Search for the cell housing the specified text and yield its [x, y] center coordinate. 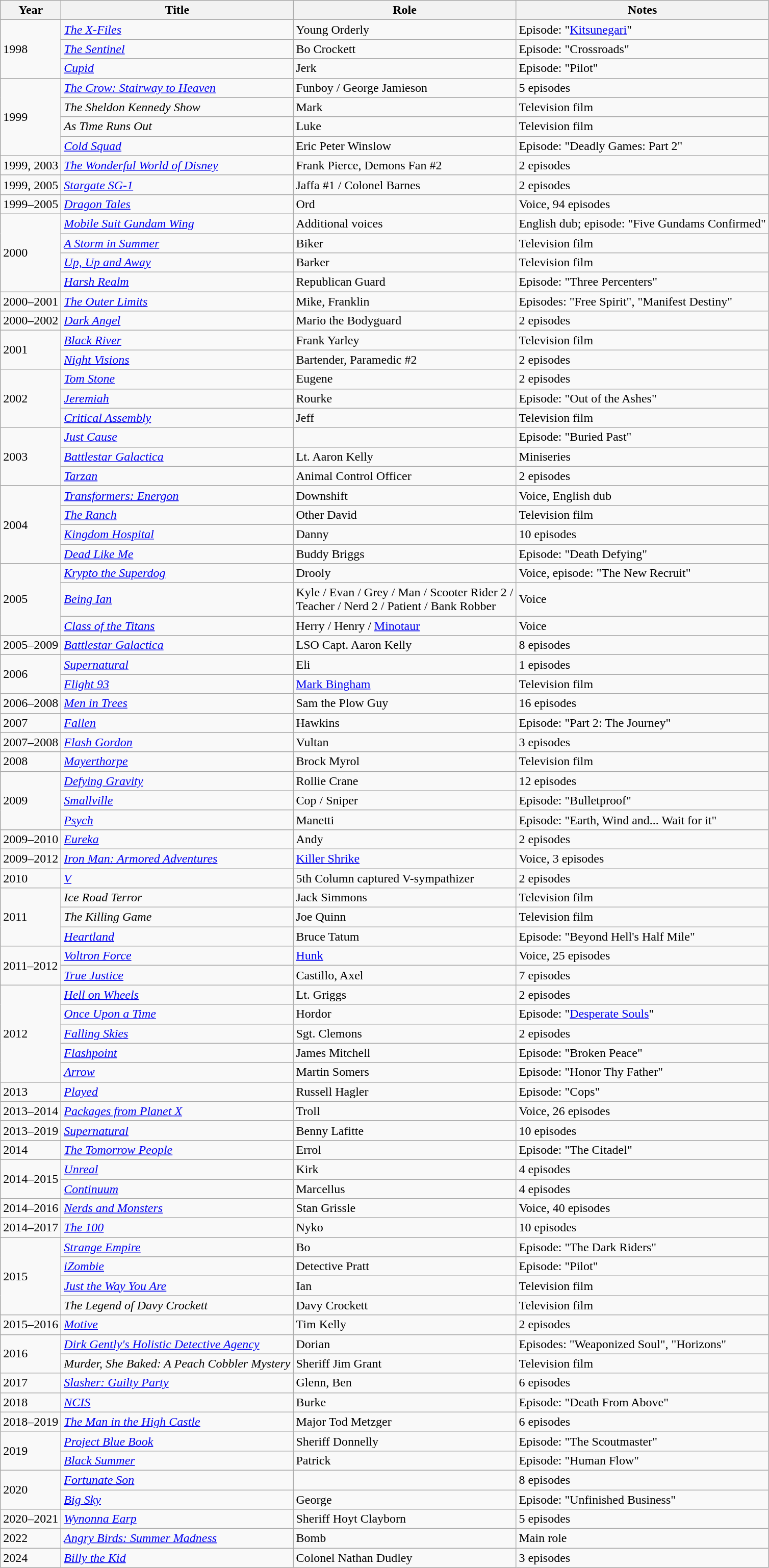
Episode: "Honor Thy Father" [643, 1072]
Year [31, 10]
Just Cause [177, 437]
The Crow: Stairway to Heaven [177, 88]
Drooly [405, 573]
The Sentinel [177, 49]
Young Orderly [405, 30]
Dead Like Me [177, 553]
16 episodes [643, 703]
Hawkins [405, 723]
Voice, 40 episodes [643, 1208]
Rollie Crane [405, 781]
2009–2012 [31, 858]
Hordor [405, 1014]
Tom Stone [177, 379]
Ord [405, 204]
Ian [405, 1286]
The Sheldon Kennedy Show [177, 107]
Critical Assembly [177, 418]
Episode: "Deadly Games: Part 2" [643, 146]
Castillo, Axel [405, 975]
Dirk Gently's Holistic Detective Agency [177, 1344]
Cupid [177, 68]
Episode: "Desperate Souls" [643, 1014]
Class of the Titans [177, 626]
2000–2002 [31, 321]
NCIS [177, 1402]
Episode: "Earth, Wind and... Wait for it" [643, 820]
Episode: "Crossroads" [643, 49]
Black River [177, 340]
1999 [31, 117]
Downshift [405, 495]
2001 [31, 350]
Lt. Aaron Kelly [405, 457]
True Justice [177, 975]
Episodes: "Weaponized Soul", "Horizons" [643, 1344]
Major Tod Metzger [405, 1422]
Republican Guard [405, 282]
Dragon Tales [177, 204]
Bo [405, 1247]
2006 [31, 674]
Cold Squad [177, 146]
12 episodes [643, 781]
2010 [31, 878]
Joe Quinn [405, 917]
Russell Hagler [405, 1092]
Episode: "The Citadel" [643, 1150]
Episode: "Part 2: The Journey" [643, 723]
Buddy Briggs [405, 553]
2013–2014 [31, 1111]
Episode: "Three Percenters" [643, 282]
2000–2001 [31, 301]
Sheriff Jim Grant [405, 1363]
Brock Myrol [405, 762]
Other David [405, 515]
Episode: "Buried Past" [643, 437]
Psych [177, 820]
2007 [31, 723]
Tarzan [177, 476]
The 100 [177, 1228]
The Man in the High Castle [177, 1422]
Dark Angel [177, 321]
Voice, 94 episodes [643, 204]
2007–2008 [31, 742]
Billy the Kid [177, 1558]
2014–2017 [31, 1228]
Biker [405, 243]
Episode: "Unfinished Business" [643, 1499]
Heartland [177, 937]
Black Summer [177, 1460]
1999, 2003 [31, 165]
2012 [31, 1033]
The Outer Limits [177, 301]
Motive [177, 1325]
Additional voices [405, 223]
Slasher: Guilty Party [177, 1383]
Kirk [405, 1169]
Martin Somers [405, 1072]
The X-Files [177, 30]
V [177, 878]
Benny Lafitte [405, 1130]
Frank Pierce, Demons Fan #2 [405, 165]
2008 [31, 762]
Vultan [405, 742]
Continuum [177, 1189]
Men in Trees [177, 703]
George [405, 1499]
Up, Up and Away [177, 263]
Flight 93 [177, 684]
Dorian [405, 1344]
2017 [31, 1383]
Fortunate Son [177, 1480]
Manetti [405, 820]
Episode: "Broken Peace" [643, 1053]
Just the Way You Are [177, 1286]
Errol [405, 1150]
Mark Bingham [405, 684]
Iron Man: Armored Adventures [177, 858]
7 episodes [643, 975]
2020 [31, 1489]
2002 [31, 398]
Barker [405, 263]
Eureka [177, 839]
Mike, Franklin [405, 301]
5th Column captured V-sympathizer [405, 878]
2004 [31, 524]
1998 [31, 49]
2005–2009 [31, 645]
Krypto the Superdog [177, 573]
Role [405, 10]
2003 [31, 457]
Episodes: "Free Spirit", "Manifest Destiny" [643, 301]
Unreal [177, 1169]
Voltron Force [177, 956]
Detective Pratt [405, 1267]
2015 [31, 1276]
Episode: "Beyond Hell's Half Mile" [643, 937]
Nerds and Monsters [177, 1208]
2006–2008 [31, 703]
As Time Runs Out [177, 127]
Smallville [177, 800]
Jack Simmons [405, 898]
Big Sky [177, 1499]
2015–2016 [31, 1325]
2014 [31, 1150]
Frank Yarley [405, 340]
2022 [31, 1538]
Voice, episode: "The New Recruit" [643, 573]
Voice, 26 episodes [643, 1111]
Ice Road Terror [177, 898]
Packages from Planet X [177, 1111]
Hunk [405, 956]
Sheriff Hoyt Clayborn [405, 1519]
Main role [643, 1538]
Project Blue Book [177, 1441]
The Tomorrow People [177, 1150]
Played [177, 1092]
iZombie [177, 1267]
Hell on Wheels [177, 995]
1 episodes [643, 665]
Killer Shrike [405, 858]
2018 [31, 1402]
Glenn, Ben [405, 1383]
Jeremiah [177, 398]
2009–2010 [31, 839]
Notes [643, 10]
Episode: "Human Flow" [643, 1460]
Sgt. Clemons [405, 1033]
Cop / Sniper [405, 800]
Kyle / Evan / Grey / Man / Scooter Rider 2 /Teacher / Nerd 2 / Patient / Bank Robber [405, 600]
Episode: "Kitsunegari" [643, 30]
A Storm in Summer [177, 243]
Jaffa #1 / Colonel Barnes [405, 185]
2011 [31, 917]
Sam the Plow Guy [405, 703]
Harsh Realm [177, 282]
2011–2012 [31, 966]
Being Ian [177, 600]
Voice, 3 episodes [643, 858]
Tim Kelly [405, 1325]
LSO Capt. Aaron Kelly [405, 645]
Jeff [405, 418]
Bartender, Paramedic #2 [405, 360]
Voice, 25 episodes [643, 956]
Mobile Suit Gundam Wing [177, 223]
Night Visions [177, 360]
Miniseries [643, 457]
Stan Grissle [405, 1208]
Flash Gordon [177, 742]
2014–2016 [31, 1208]
The Legend of Davy Crockett [177, 1305]
Mayerthorpe [177, 762]
Funboy / George Jamieson [405, 88]
2019 [31, 1451]
Eric Peter Winslow [405, 146]
Fallen [177, 723]
2013–2019 [31, 1130]
Arrow [177, 1072]
Marcellus [405, 1189]
Transformers: Energon [177, 495]
Andy [405, 839]
Episode: "The Scoutmaster" [643, 1441]
Flashpoint [177, 1053]
Kingdom Hospital [177, 534]
Danny [405, 534]
2020–2021 [31, 1519]
Patrick [405, 1460]
Davy Crockett [405, 1305]
Episode: "Death Defying" [643, 553]
Defying Gravity [177, 781]
Sheriff Donnelly [405, 1441]
2018–2019 [31, 1422]
Rourke [405, 398]
2009 [31, 800]
Episode: "Cops" [643, 1092]
James Mitchell [405, 1053]
Murder, She Baked: A Peach Cobbler Mystery [177, 1363]
Episode: "Bulletproof" [643, 800]
2016 [31, 1354]
Stargate SG-1 [177, 185]
Nyko [405, 1228]
Eugene [405, 379]
2024 [31, 1558]
1999, 2005 [31, 185]
Mark [405, 107]
Strange Empire [177, 1247]
Once Upon a Time [177, 1014]
Jerk [405, 68]
2013 [31, 1092]
Title [177, 10]
Mario the Bodyguard [405, 321]
Falling Skies [177, 1033]
2000 [31, 252]
Episode: "Death From Above" [643, 1402]
Lt. Griggs [405, 995]
English dub; episode: "Five Gundams Confirmed" [643, 223]
Bomb [405, 1538]
Angry Birds: Summer Madness [177, 1538]
2014–2015 [31, 1179]
Colonel Nathan Dudley [405, 1558]
The Killing Game [177, 917]
Eli [405, 665]
Episode: "The Dark Riders" [643, 1247]
Bruce Tatum [405, 937]
Episode: "Out of the Ashes" [643, 398]
Herry / Henry / Minotaur [405, 626]
Burke [405, 1402]
Animal Control Officer [405, 476]
2005 [31, 600]
Troll [405, 1111]
Bo Crockett [405, 49]
The Wonderful World of Disney [177, 165]
Wynonna Earp [177, 1519]
The Ranch [177, 515]
1999–2005 [31, 204]
Luke [405, 127]
Voice, English dub [643, 495]
